From the cell containing the given text, extract its center point as (x, y) coordinate. 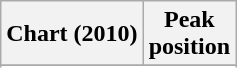
Chart (2010) (72, 34)
Peakposition (189, 34)
